Find where the given text appears and provide that cell's center as (x, y) coordinate. 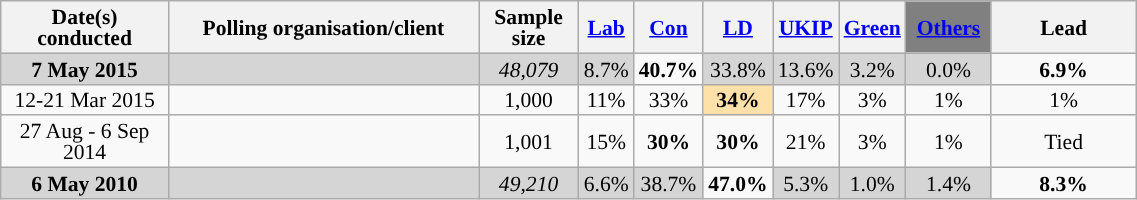
48,079 (528, 68)
Polling organisation/client (323, 27)
Lead (1064, 27)
Tied (1064, 142)
1,001 (528, 142)
17% (806, 100)
6.6% (606, 184)
15% (606, 142)
LD (738, 27)
Green (872, 27)
13.6% (806, 68)
8.7% (606, 68)
1.0% (872, 184)
33.8% (738, 68)
34% (738, 100)
7 May 2015 (85, 68)
1.4% (948, 184)
8.3% (1064, 184)
Others (948, 27)
21% (806, 142)
38.7% (668, 184)
Sample size (528, 27)
Con (668, 27)
11% (606, 100)
6 May 2010 (85, 184)
40.7% (668, 68)
6.9% (1064, 68)
0.0% (948, 68)
Lab (606, 27)
49,210 (528, 184)
UKIP (806, 27)
47.0% (738, 184)
33% (668, 100)
3.2% (872, 68)
27 Aug - 6 Sep 2014 (85, 142)
12-21 Mar 2015 (85, 100)
5.3% (806, 184)
Date(s)conducted (85, 27)
1,000 (528, 100)
